From the cell containing the given text, extract its center point as (X, Y) coordinate. 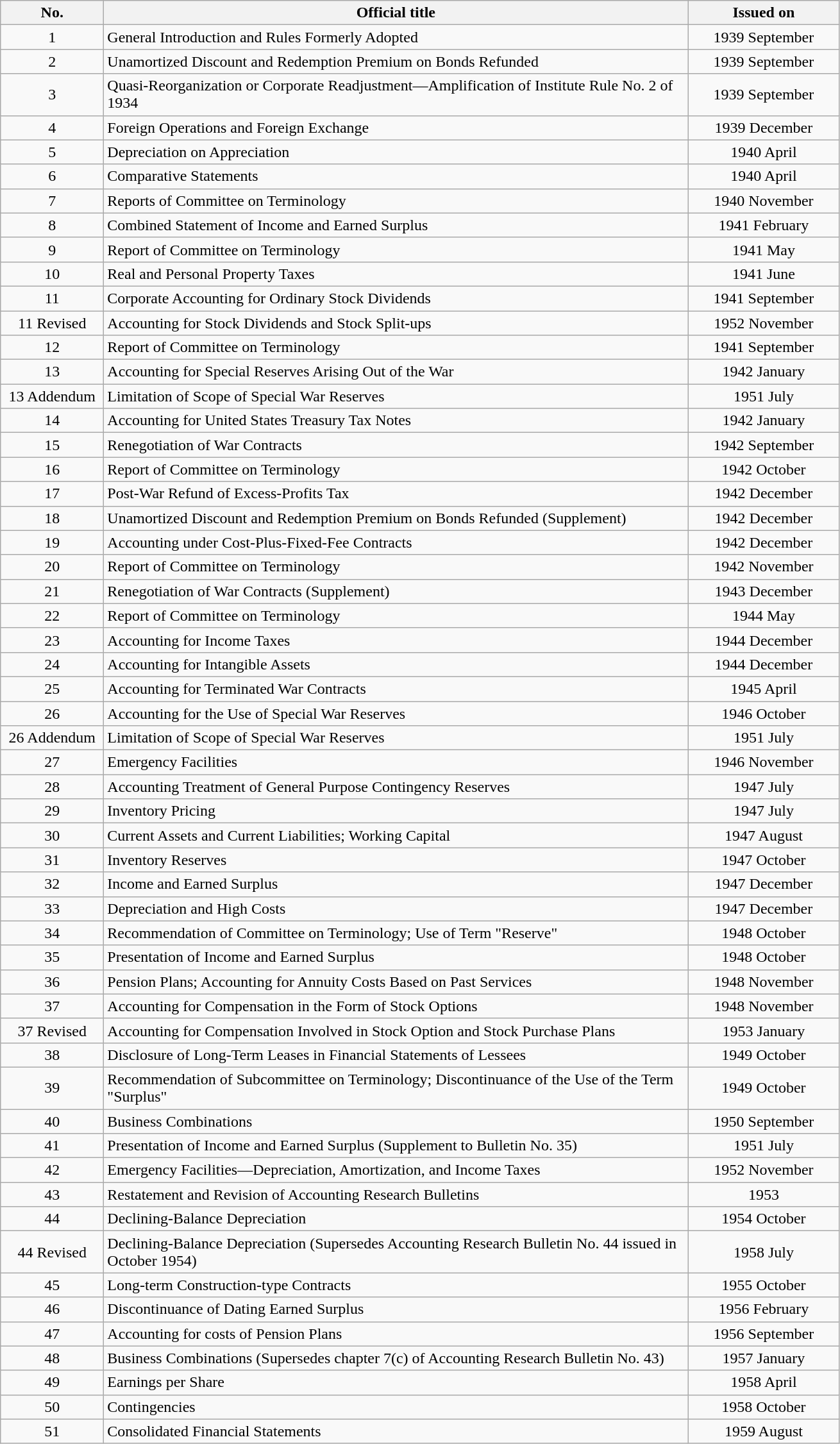
10 (53, 274)
34 (53, 933)
Discontinuance of Dating Earned Surplus (396, 1309)
29 (53, 811)
1941 May (764, 249)
1943 December (764, 591)
1956 February (764, 1309)
37 (53, 1006)
1950 September (764, 1121)
28 (53, 787)
Long-term Construction-type Contracts (396, 1285)
Declining-Balance Depreciation (Supersedes Accounting Research Bulletin No. 44 issued in October 1954) (396, 1252)
1941 June (764, 274)
13 Addendum (53, 396)
41 (53, 1146)
1953 January (764, 1030)
General Introduction and Rules Formerly Adopted (396, 37)
Accounting for Compensation Involved in Stock Option and Stock Purchase Plans (396, 1030)
49 (53, 1382)
1942 November (764, 567)
Renegotiation of War Contracts (Supplement) (396, 591)
Accounting for Compensation in the Form of Stock Options (396, 1006)
7 (53, 201)
Current Assets and Current Liabilities; Working Capital (396, 835)
Accounting for Terminated War Contracts (396, 689)
Post-War Refund of Excess-Profits Tax (396, 494)
11 Revised (53, 323)
Accounting for United States Treasury Tax Notes (396, 421)
Comparative Statements (396, 176)
Consolidated Financial Statements (396, 1431)
Declining-Balance Depreciation (396, 1219)
17 (53, 494)
1958 October (764, 1407)
27 (53, 762)
1958 July (764, 1252)
Quasi-Reorganization or Corporate Readjustment—Amplification of Institute Rule No. 2 of 1934 (396, 95)
13 (53, 372)
Depreciation on Appreciation (396, 152)
35 (53, 957)
12 (53, 348)
Official title (396, 13)
1946 October (764, 714)
Unamortized Discount and Redemption Premium on Bonds Refunded (Supplement) (396, 518)
Accounting Treatment of General Purpose Contingency Reserves (396, 787)
6 (53, 176)
1946 November (764, 762)
1940 November (764, 201)
1945 April (764, 689)
24 (53, 664)
Combined Statement of Income and Earned Surplus (396, 225)
20 (53, 567)
21 (53, 591)
15 (53, 445)
44 (53, 1219)
50 (53, 1407)
14 (53, 421)
47 (53, 1334)
1957 January (764, 1358)
37 Revised (53, 1030)
22 (53, 616)
1941 February (764, 225)
5 (53, 152)
Accounting for the Use of Special War Reserves (396, 714)
Depreciation and High Costs (396, 909)
Presentation of Income and Earned Surplus (Supplement to Bulletin No. 35) (396, 1146)
No. (53, 13)
Contingencies (396, 1407)
1955 October (764, 1285)
1959 August (764, 1431)
1958 April (764, 1382)
36 (53, 982)
40 (53, 1121)
43 (53, 1195)
Restatement and Revision of Accounting Research Bulletins (396, 1195)
4 (53, 128)
51 (53, 1431)
9 (53, 249)
Reports of Committee on Terminology (396, 201)
16 (53, 469)
1942 September (764, 445)
32 (53, 884)
Recommendation of Subcommittee on Terminology; Discontinuance of the Use of the Term "Surplus" (396, 1087)
3 (53, 95)
30 (53, 835)
45 (53, 1285)
Disclosure of Long-Term Leases in Financial Statements of Lessees (396, 1055)
2 (53, 62)
26 (53, 714)
Accounting for Intangible Assets (396, 664)
1942 October (764, 469)
25 (53, 689)
Accounting for Special Reserves Arising Out of the War (396, 372)
1939 December (764, 128)
1953 (764, 1195)
38 (53, 1055)
1944 May (764, 616)
Accounting for costs of Pension Plans (396, 1334)
46 (53, 1309)
Business Combinations (Supersedes chapter 7(c) of Accounting Research Bulletin No. 43) (396, 1358)
Income and Earned Surplus (396, 884)
Issued on (764, 13)
44 Revised (53, 1252)
Recommendation of Committee on Terminology; Use of Term "Reserve" (396, 933)
Business Combinations (396, 1121)
1 (53, 37)
Emergency Facilities (396, 762)
48 (53, 1358)
Corporate Accounting for Ordinary Stock Dividends (396, 298)
Accounting under Cost-Plus-Fixed-Fee Contracts (396, 542)
Presentation of Income and Earned Surplus (396, 957)
Accounting for Stock Dividends and Stock Split-ups (396, 323)
Real and Personal Property Taxes (396, 274)
26 Addendum (53, 738)
Accounting for Income Taxes (396, 640)
33 (53, 909)
18 (53, 518)
1947 October (764, 860)
42 (53, 1170)
Emergency Facilities—Depreciation, Amortization, and Income Taxes (396, 1170)
23 (53, 640)
31 (53, 860)
19 (53, 542)
11 (53, 298)
Inventory Pricing (396, 811)
Renegotiation of War Contracts (396, 445)
1956 September (764, 1334)
1954 October (764, 1219)
Pension Plans; Accounting for Annuity Costs Based on Past Services (396, 982)
Earnings per Share (396, 1382)
Foreign Operations and Foreign Exchange (396, 128)
1947 August (764, 835)
Unamortized Discount and Redemption Premium on Bonds Refunded (396, 62)
39 (53, 1087)
Inventory Reserves (396, 860)
8 (53, 225)
